Find where the given text appears and provide that cell's center as [x, y] coordinate. 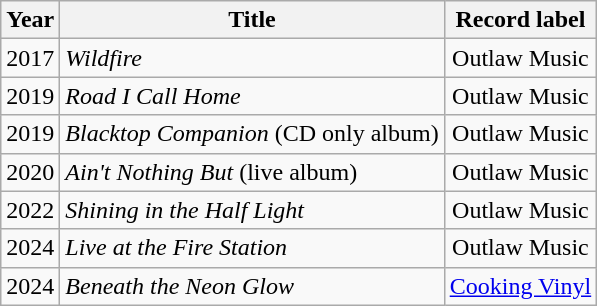
2022 [30, 210]
Shining in the Half Light [252, 210]
Live at the Fire Station [252, 248]
Title [252, 20]
Beneath the Neon Glow [252, 286]
Ain't Nothing But (live album) [252, 172]
Blacktop Companion (CD only album) [252, 134]
2020 [30, 172]
Record label [520, 20]
Year [30, 20]
2017 [30, 58]
Cooking Vinyl [520, 286]
Road I Call Home [252, 96]
Wildfire [252, 58]
